Search for the cell housing the specified text and yield its [x, y] center coordinate. 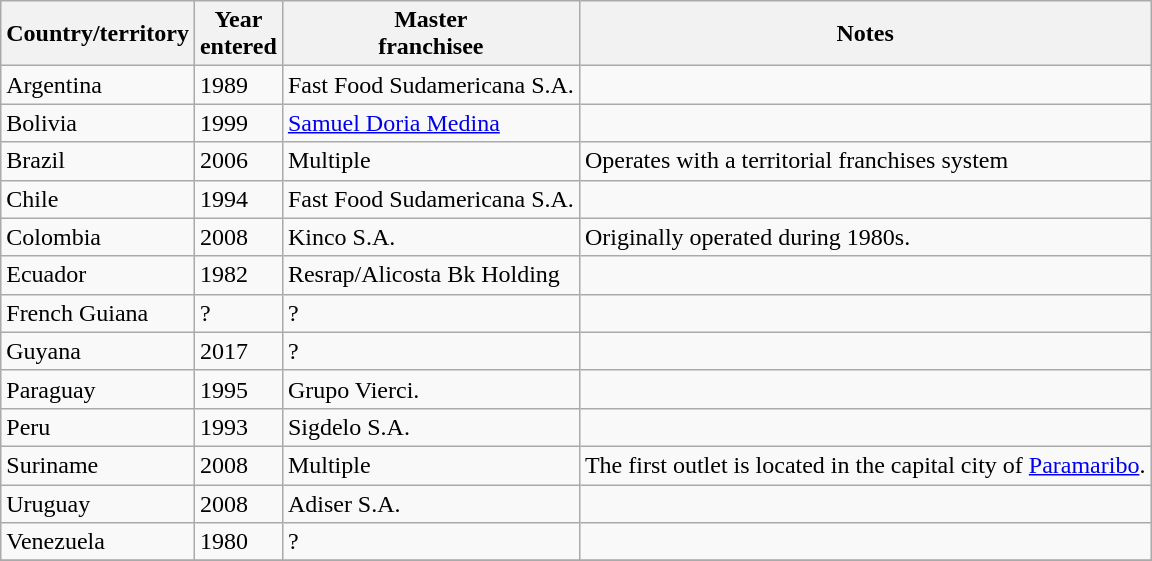
Uruguay [98, 503]
Guyana [98, 351]
Yearentered [238, 34]
Paraguay [98, 389]
Country/territory [98, 34]
Venezuela [98, 542]
Samuel Doria Medina [430, 123]
Suriname [98, 465]
Resrap/Alicosta Bk Holding [430, 275]
Brazil [98, 161]
2006 [238, 161]
Colombia [98, 237]
1995 [238, 389]
Chile [98, 199]
Adiser S.A. [430, 503]
1980 [238, 542]
Masterfranchisee [430, 34]
1999 [238, 123]
Argentina [98, 85]
1994 [238, 199]
Ecuador [98, 275]
Notes [865, 34]
Kinco S.A. [430, 237]
French Guiana [98, 313]
Grupo Vierci. [430, 389]
1982 [238, 275]
Operates with a territorial franchises system [865, 161]
The first outlet is located in the capital city of Paramaribo. [865, 465]
Originally operated during 1980s. [865, 237]
Peru [98, 427]
1989 [238, 85]
1993 [238, 427]
Sigdelo S.A. [430, 427]
Bolivia [98, 123]
2017 [238, 351]
